Find where the given text appears and provide that cell's center as [X, Y] coordinate. 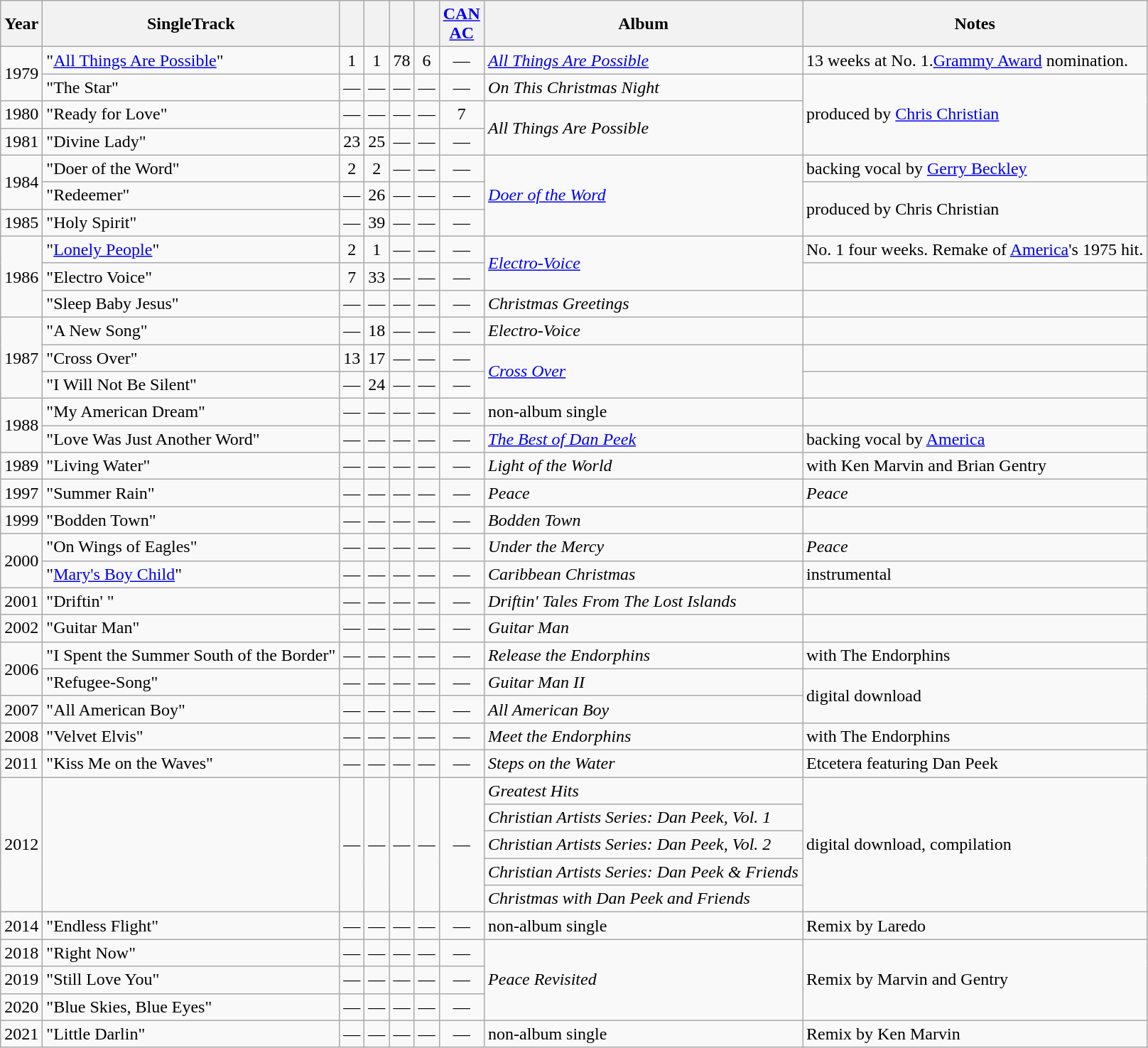
2011 [21, 763]
Remix by Marvin and Gentry [975, 980]
Guitar Man II [644, 682]
17 [377, 357]
"Ready for Love" [191, 114]
backing vocal by America [975, 439]
1999 [21, 520]
digital download, compilation [975, 845]
1985 [21, 222]
2019 [21, 980]
instrumental [975, 574]
Album [644, 24]
1987 [21, 357]
25 [377, 141]
1997 [21, 493]
The Best of Dan Peek [644, 439]
"Blue Skies, Blue Eyes" [191, 1007]
2018 [21, 953]
digital download [975, 696]
2000 [21, 561]
39 [377, 222]
No. 1 four weeks. Remake of America's 1975 hit. [975, 249]
"Guitar Man" [191, 628]
Year [21, 24]
"All Things Are Possible" [191, 60]
"Right Now" [191, 953]
"Divine Lady" [191, 141]
6 [426, 60]
"Mary's Boy Child" [191, 574]
CAN AC [462, 24]
with Ken Marvin and Brian Gentry [975, 466]
Doer of the Word [644, 195]
"Summer Rain" [191, 493]
78 [402, 60]
"Still Love You" [191, 980]
backing vocal by Gerry Beckley [975, 168]
"Doer of the Word" [191, 168]
2020 [21, 1007]
Release the Endorphins [644, 655]
Bodden Town [644, 520]
"Little Darlin" [191, 1034]
Steps on the Water [644, 763]
Guitar Man [644, 628]
1980 [21, 114]
Notes [975, 24]
Meet the Endorphins [644, 736]
2021 [21, 1034]
1981 [21, 141]
Christian Artists Series: Dan Peek, Vol. 1 [644, 818]
Under the Mercy [644, 547]
2002 [21, 628]
"Endless Flight" [191, 926]
"On Wings of Eagles" [191, 547]
2006 [21, 669]
"Cross Over" [191, 357]
24 [377, 385]
1988 [21, 426]
"My American Dream" [191, 412]
2008 [21, 736]
"Electro Voice" [191, 276]
26 [377, 195]
Christmas with Dan Peek and Friends [644, 899]
SingleTrack [191, 24]
"A New Song" [191, 330]
"I Spent the Summer South of the Border" [191, 655]
Christian Artists Series: Dan Peek, Vol. 2 [644, 845]
2007 [21, 709]
Caribbean Christmas [644, 574]
"Living Water" [191, 466]
1989 [21, 466]
13 weeks at No. 1.Grammy Award nomination. [975, 60]
Light of the World [644, 466]
2014 [21, 926]
13 [352, 357]
Greatest Hits [644, 791]
2001 [21, 601]
33 [377, 276]
All American Boy [644, 709]
Cross Over [644, 371]
"The Star" [191, 87]
Driftin' Tales From The Lost Islands [644, 601]
"Driftin' " [191, 601]
"Refugee-Song" [191, 682]
Peace Revisited [644, 980]
18 [377, 330]
"Bodden Town" [191, 520]
"Sleep Baby Jesus" [191, 303]
23 [352, 141]
Etcetera featuring Dan Peek [975, 763]
Remix by Ken Marvin [975, 1034]
1979 [21, 74]
1986 [21, 276]
"Redeemer" [191, 195]
Christmas Greetings [644, 303]
"Velvet Elvis" [191, 736]
1984 [21, 182]
Christian Artists Series: Dan Peek & Friends [644, 872]
"Lonely People" [191, 249]
"Love Was Just Another Word" [191, 439]
"I Will Not Be Silent" [191, 385]
2012 [21, 845]
Remix by Laredo [975, 926]
"All American Boy" [191, 709]
"Holy Spirit" [191, 222]
On This Christmas Night [644, 87]
"Kiss Me on the Waves" [191, 763]
